Search for the cell housing the specified text and yield its [x, y] center coordinate. 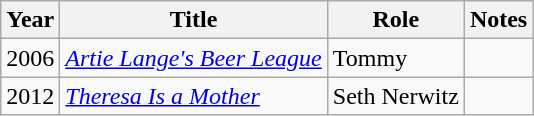
Seth Nerwitz [396, 96]
Title [194, 20]
2012 [30, 96]
Notes [498, 20]
Tommy [396, 58]
2006 [30, 58]
Role [396, 20]
Year [30, 20]
Artie Lange's Beer League [194, 58]
Theresa Is a Mother [194, 96]
